Identify which cell holds the provided text, then report its (X, Y) central coordinate. 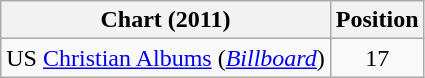
Chart (2011) (166, 20)
17 (377, 58)
US Christian Albums (Billboard) (166, 58)
Position (377, 20)
